Pinpoint the cell where the given text exists, returning its (X, Y) midpoint coordinate. 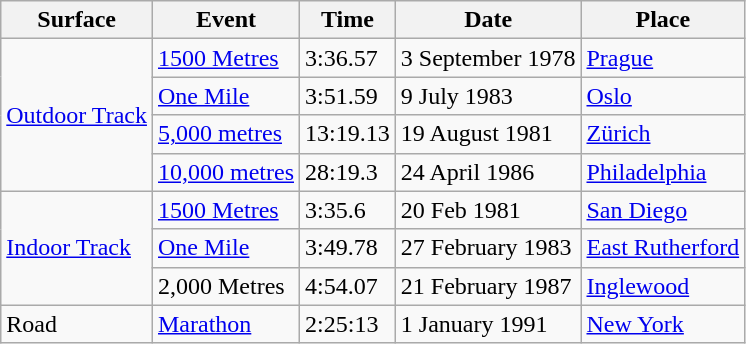
3 September 1978 (488, 58)
Indoor Track (77, 248)
Event (226, 20)
2,000 Metres (226, 286)
1 January 1991 (488, 324)
3:49.78 (348, 248)
Prague (663, 58)
Philadelphia (663, 172)
Time (348, 20)
Place (663, 20)
9 July 1983 (488, 96)
5,000 metres (226, 134)
10,000 metres (226, 172)
19 August 1981 (488, 134)
Surface (77, 20)
Outdoor Track (77, 115)
21 February 1987 (488, 286)
27 February 1983 (488, 248)
13:19.13 (348, 134)
3:51.59 (348, 96)
4:54.07 (348, 286)
2:25:13 (348, 324)
Oslo (663, 96)
24 April 1986 (488, 172)
San Diego (663, 210)
New York (663, 324)
20 Feb 1981 (488, 210)
Date (488, 20)
3:35.6 (348, 210)
Road (77, 324)
Marathon (226, 324)
Inglewood (663, 286)
Zürich (663, 134)
3:36.57 (348, 58)
28:19.3 (348, 172)
East Rutherford (663, 248)
